Search for the cell housing the specified text and yield its [x, y] center coordinate. 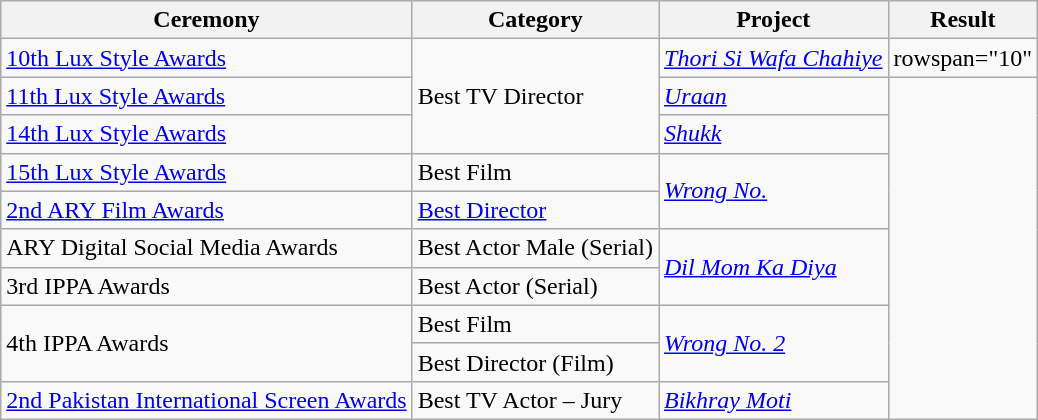
Best Actor Male (Serial) [535, 248]
Category [535, 20]
Uraan [773, 96]
Best TV Director [535, 96]
Ceremony [206, 20]
14th Lux Style Awards [206, 134]
Thori Si Wafa Chahiye [773, 58]
3rd IPPA Awards [206, 286]
rowspan="10" [963, 58]
ARY Digital Social Media Awards [206, 248]
Wrong No. 2 [773, 343]
Result [963, 20]
11th Lux Style Awards [206, 96]
4th IPPA Awards [206, 343]
Wrong No. [773, 191]
Project [773, 20]
15th Lux Style Awards [206, 172]
2nd ARY Film Awards [206, 210]
Best Director [535, 210]
Dil Mom Ka Diya [773, 267]
Best Actor (Serial) [535, 286]
Best TV Actor – Jury [535, 400]
2nd Pakistan International Screen Awards [206, 400]
Bikhray Moti [773, 400]
Shukk [773, 134]
Best Director (Film) [535, 362]
10th Lux Style Awards [206, 58]
